Find where the given text appears and provide that cell's center as (X, Y) coordinate. 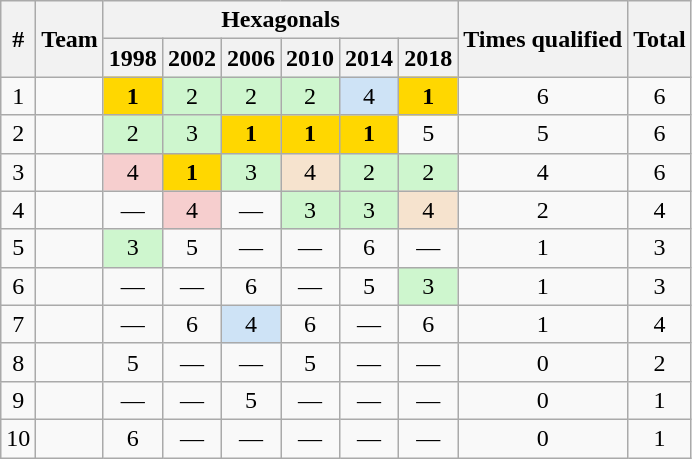
2014 (370, 58)
Hexagonals (280, 20)
Team (70, 39)
10 (18, 438)
2010 (310, 58)
7 (18, 324)
8 (18, 362)
2018 (428, 58)
2006 (250, 58)
Times qualified (543, 39)
Total (660, 39)
2002 (192, 58)
9 (18, 400)
1998 (132, 58)
# (18, 39)
